Capture the cell that displays the provided text and extract its (X, Y) central coordinate. 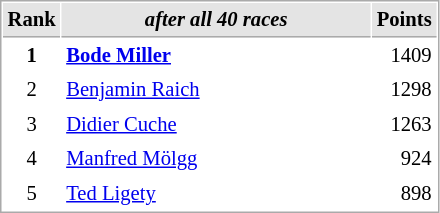
after all 40 races (216, 20)
3 (32, 124)
Benjamin Raich (216, 90)
Manfred Mölgg (216, 158)
1298 (404, 90)
Rank (32, 20)
Bode Miller (216, 56)
898 (404, 194)
Ted Ligety (216, 194)
5 (32, 194)
1409 (404, 56)
2 (32, 90)
Didier Cuche (216, 124)
924 (404, 158)
1263 (404, 124)
4 (32, 158)
Points (404, 20)
1 (32, 56)
